Capture the cell that displays the provided text and extract its (x, y) central coordinate. 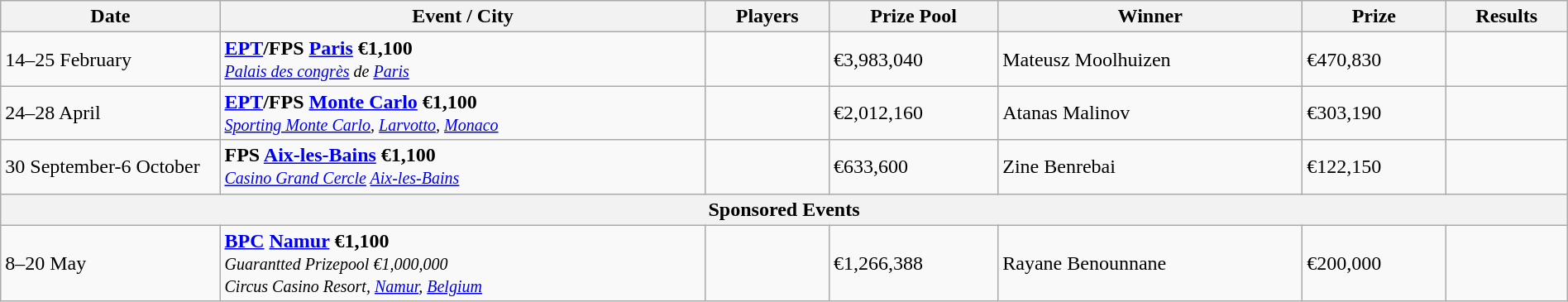
24–28 April (111, 113)
€3,983,040 (913, 60)
Sponsored Events (784, 209)
8–20 May (111, 263)
€200,000 (1374, 263)
EPT/FPS Paris €1,100Palais des congrès de Paris (463, 60)
14–25 February (111, 60)
€122,150 (1374, 167)
EPT/FPS Monte Carlo €1,100Sporting Monte Carlo, Larvotto, Monaco (463, 113)
€470,830 (1374, 60)
€1,266,388 (913, 263)
FPS Aix-les-Bains €1,100Casino Grand Cercle Aix-les-Bains (463, 167)
Players (767, 17)
Zine Benrebai (1150, 167)
Mateusz Moolhuizen (1150, 60)
Event / City (463, 17)
Prize (1374, 17)
Date (111, 17)
Atanas Malinov (1150, 113)
BPC Namur €1,100Guarantted Prizepool €1,000,000Circus Casino Resort, Namur, Belgium (463, 263)
30 September-6 October (111, 167)
Rayane Benounnane (1150, 263)
€303,190 (1374, 113)
€2,012,160 (913, 113)
Prize Pool (913, 17)
Results (1507, 17)
€633,600 (913, 167)
Winner (1150, 17)
